Output the (X, Y) coordinate of the center of the cell containing the given text.  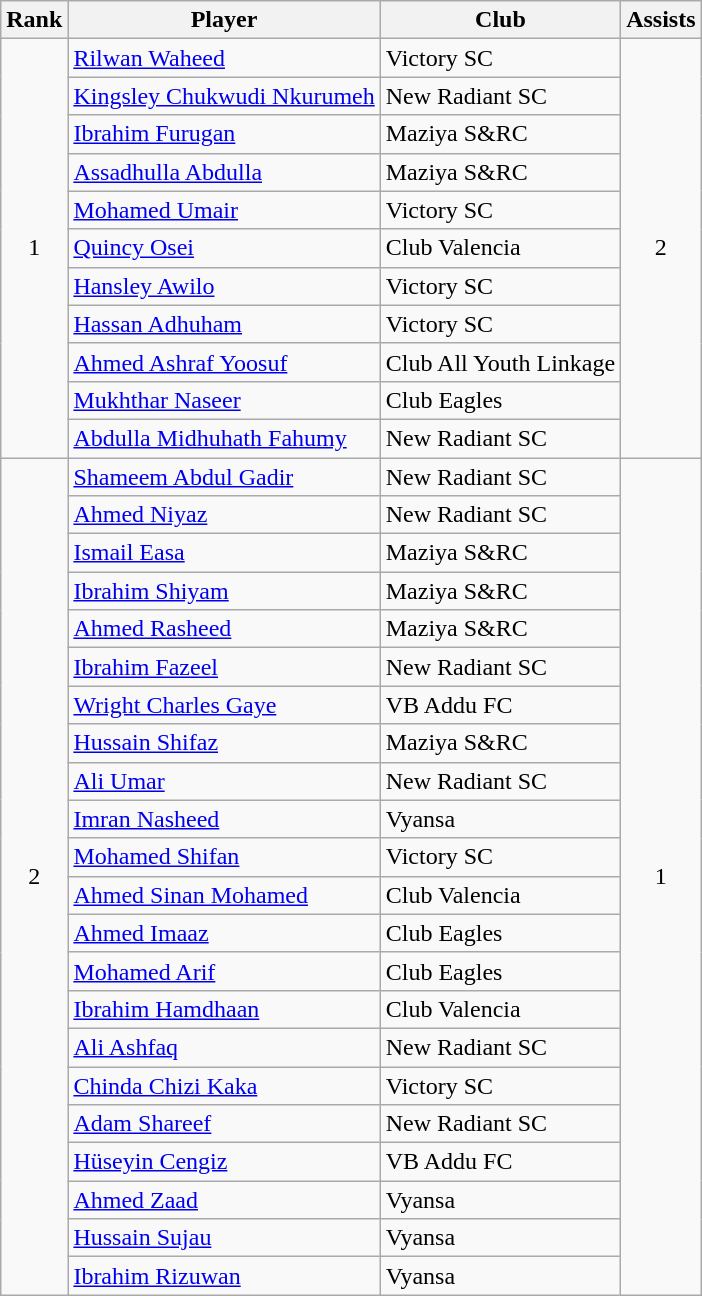
Ibrahim Shiyam (224, 591)
Ibrahim Fazeel (224, 667)
Hansley Awilo (224, 286)
Chinda Chizi Kaka (224, 1085)
Ali Umar (224, 781)
Hüseyin Cengiz (224, 1162)
Ibrahim Hamdhaan (224, 1009)
Hassan Adhuham (224, 324)
Mohamed Shifan (224, 857)
Ahmed Zaad (224, 1200)
Rank (34, 20)
Assadhulla Abdulla (224, 172)
Ismail Easa (224, 553)
Abdulla Midhuhath Fahumy (224, 438)
Ibrahim Rizuwan (224, 1276)
Mukhthar Naseer (224, 400)
Club (500, 20)
Ahmed Rasheed (224, 629)
Assists (661, 20)
Ahmed Imaaz (224, 933)
Wright Charles Gaye (224, 705)
Mohamed Arif (224, 971)
Ibrahim Furugan (224, 134)
Quincy Osei (224, 248)
Ahmed Niyaz (224, 515)
Ali Ashfaq (224, 1047)
Imran Nasheed (224, 819)
Player (224, 20)
Shameem Abdul Gadir (224, 477)
Adam Shareef (224, 1124)
Rilwan Waheed (224, 58)
Ahmed Ashraf Yoosuf (224, 362)
Mohamed Umair (224, 210)
Club All Youth Linkage (500, 362)
Hussain Sujau (224, 1238)
Hussain Shifaz (224, 743)
Ahmed Sinan Mohamed (224, 895)
Kingsley Chukwudi Nkurumeh (224, 96)
